Find where the given text appears and provide that cell's center as [X, Y] coordinate. 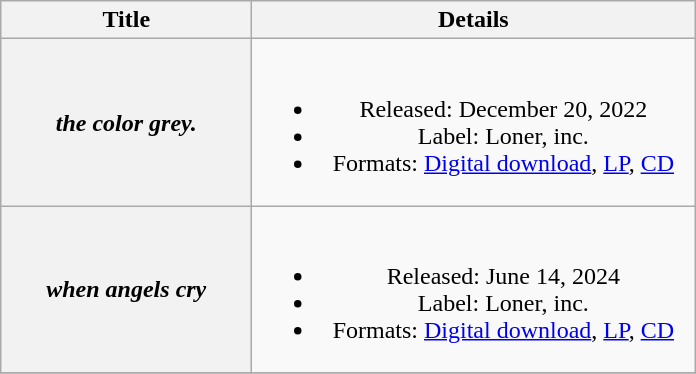
Details [474, 20]
Released: June 14, 2024Label: Loner, inc.Formats: Digital download, LP, CD [474, 290]
the color grey. [126, 122]
Released: December 20, 2022Label: Loner, inc.Formats: Digital download, LP, CD [474, 122]
Title [126, 20]
when angels cry [126, 290]
